Identify which cell holds the provided text, then report its (X, Y) central coordinate. 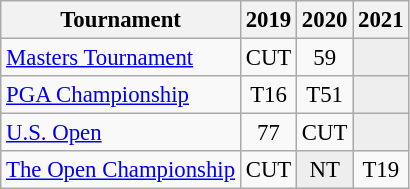
77 (268, 133)
2020 (325, 20)
2019 (268, 20)
U.S. Open (121, 133)
T19 (381, 170)
59 (325, 58)
Tournament (121, 20)
Masters Tournament (121, 58)
The Open Championship (121, 170)
2021 (381, 20)
NT (325, 170)
T51 (325, 95)
T16 (268, 95)
PGA Championship (121, 95)
